Scan for the cell matching the given text and deliver its (X, Y) coordinate at center. 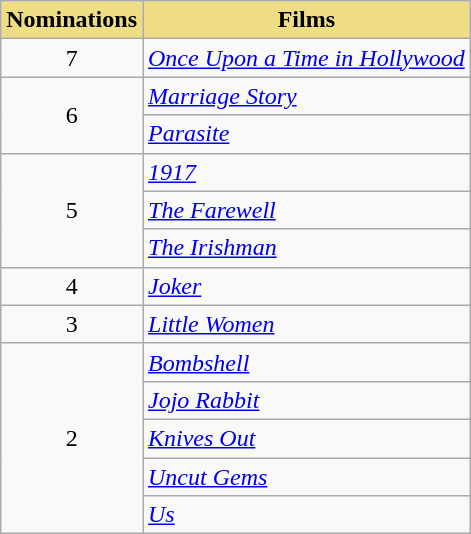
5 (72, 210)
Us (306, 515)
2 (72, 438)
Joker (306, 286)
Jojo Rabbit (306, 400)
6 (72, 115)
The Irishman (306, 248)
7 (72, 58)
1917 (306, 172)
Nominations (72, 20)
4 (72, 286)
Bombshell (306, 362)
Once Upon a Time in Hollywood (306, 58)
Little Women (306, 324)
Marriage Story (306, 96)
3 (72, 324)
Parasite (306, 134)
Knives Out (306, 438)
Uncut Gems (306, 477)
Films (306, 20)
The Farewell (306, 210)
